Return the (X, Y) coordinate for the center point of the cell that contains the specified text.  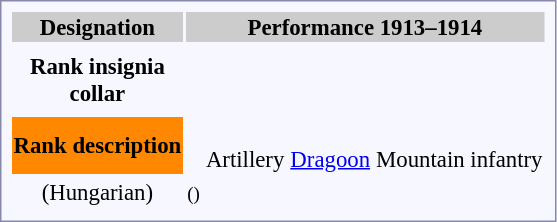
() (194, 192)
Rank insigniacollar (98, 80)
Rank description (98, 146)
Artillery (244, 146)
Designation (98, 27)
Mountain infantry (460, 146)
(Hungarian) (98, 192)
Performance 1913–1914 (365, 27)
Dragoon (330, 146)
